Find where the given text appears and provide that cell's center as (x, y) coordinate. 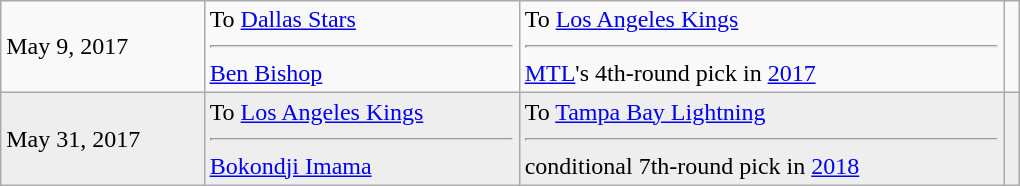
To Los Angeles Kings Bokondji Imama (362, 139)
May 31, 2017 (102, 139)
To Los Angeles Kings MTL's 4th-round pick in 2017 (762, 47)
To Dallas Stars Ben Bishop (362, 47)
To Tampa Bay Lightning conditional 7th-round pick in 2018 (762, 139)
May 9, 2017 (102, 47)
